Detect which cell encompasses the target text, then output its (X, Y) center coordinate. 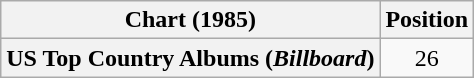
Position (427, 20)
US Top Country Albums (Billboard) (190, 58)
26 (427, 58)
Chart (1985) (190, 20)
